Identify which cell holds the provided text, then report its (x, y) central coordinate. 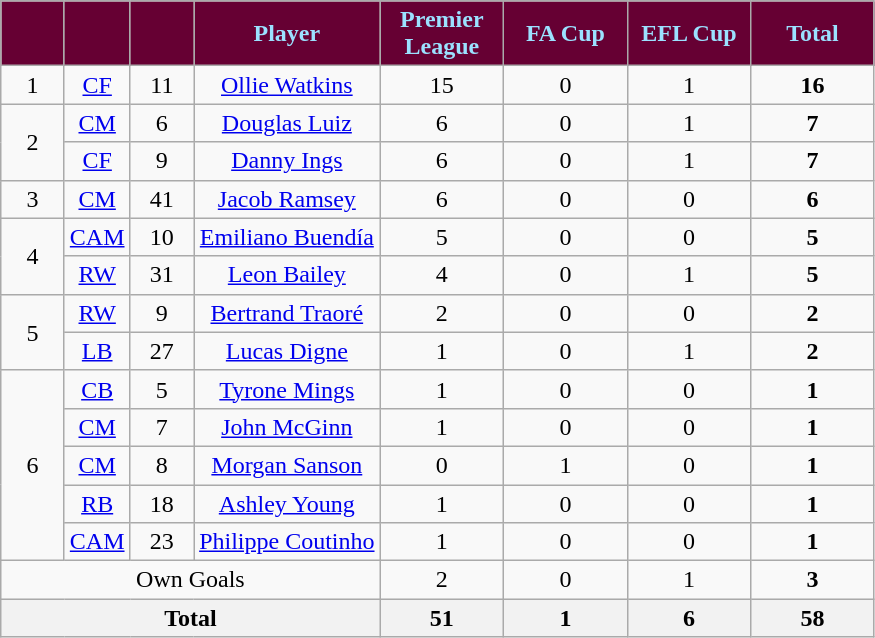
Danny Ings (287, 161)
Philippe Coutinho (287, 542)
Emiliano Buendía (287, 237)
FA Cup (566, 34)
16 (813, 85)
10 (162, 237)
Ollie Watkins (287, 85)
Premier League (442, 34)
15 (442, 85)
18 (162, 503)
58 (813, 618)
Morgan Sanson (287, 465)
EFL Cup (689, 34)
41 (162, 199)
Jacob Ramsey (287, 199)
Leon Bailey (287, 275)
Own Goals (190, 580)
11 (162, 85)
CB (97, 389)
Douglas Luiz (287, 123)
51 (442, 618)
31 (162, 275)
27 (162, 351)
23 (162, 542)
RB (97, 503)
LB (97, 351)
8 (162, 465)
Lucas Digne (287, 351)
John McGinn (287, 427)
Player (287, 34)
Bertrand Traoré (287, 313)
Ashley Young (287, 503)
Tyrone Mings (287, 389)
